Detect which cell encompasses the target text, then output its (X, Y) center coordinate. 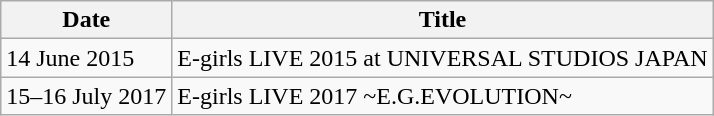
15–16 July 2017 (86, 96)
Title (442, 20)
E-girls LIVE 2017 ~E.G.EVOLUTION~ (442, 96)
14 June 2015 (86, 58)
E-girls LIVE 2015 at UNIVERSAL STUDIOS JAPAN (442, 58)
Date (86, 20)
